Return the [X, Y] coordinate for the center point of the cell that contains the specified text.  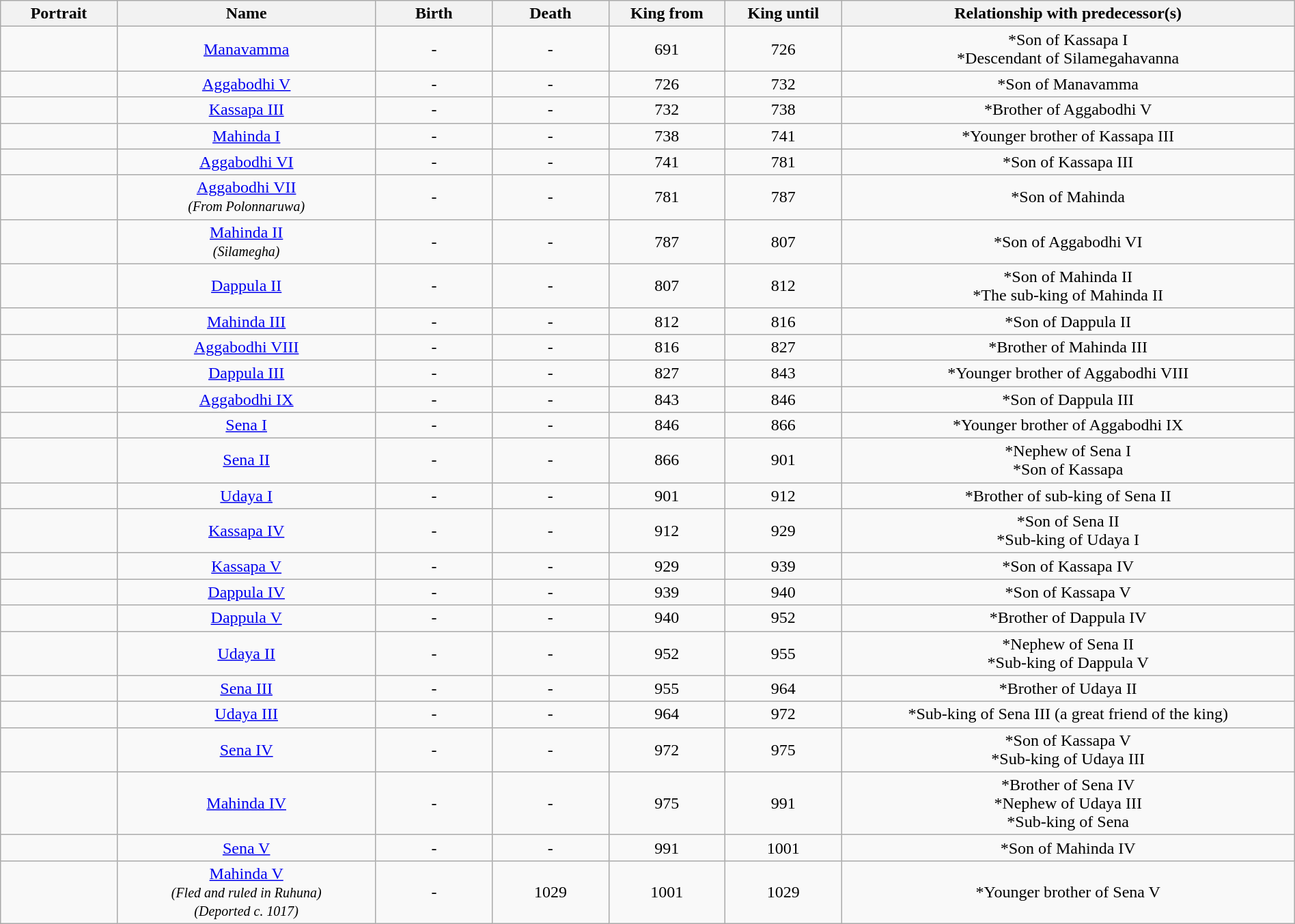
Portrait [59, 14]
Mahinda IV [246, 803]
*Son of Kassapa III [1068, 162]
Aggabodhi IX [246, 400]
Manavamma [246, 49]
Kassapa III [246, 110]
*Son of Manavamma [1068, 84]
Mahinda III [246, 321]
Name [246, 14]
Mahinda I [246, 136]
*Younger brother of Aggabodhi IX [1068, 425]
*Brother of Dappula IV [1068, 618]
Aggabodhi V [246, 84]
*Son of Aggabodhi VI [1068, 242]
*Younger brother of Sena V [1068, 892]
*Brother of Udaya II [1068, 688]
King until [783, 14]
691 [667, 49]
*Younger brother of Aggabodhi VIII [1068, 373]
Dappula III [246, 373]
Aggabodhi VII(From Polonnaruwa) [246, 197]
*Brother of Aggabodhi V [1068, 110]
Sena I [246, 425]
*Son of Kassapa V [1068, 592]
Sena IV [246, 750]
Relationship with predecessor(s) [1068, 14]
Kassapa IV [246, 531]
Dappula V [246, 618]
*Son of Mahinda [1068, 197]
Death [551, 14]
Udaya III [246, 714]
Dappula IV [246, 592]
*Son of Dappula III [1068, 400]
*Nephew of Sena II*Sub-king of Dappula V [1068, 653]
Sena III [246, 688]
Birth [434, 14]
Aggabodhi VI [246, 162]
*Son of Dappula II [1068, 321]
*Son of Mahinda IV [1068, 848]
*Sub-king of Sena III (a great friend of the king) [1068, 714]
*Brother of sub-king of Sena II [1068, 496]
*Nephew of Sena I*Son of Kassapa [1068, 460]
Udaya II [246, 653]
*Brother of Mahinda III [1068, 347]
Mahinda II(Silamegha) [246, 242]
*Son of Sena II*Sub-king of Udaya I [1068, 531]
*Son of Kassapa I*Descendant of Silamegahavanna [1068, 49]
Kassapa V [246, 566]
Aggabodhi VIII [246, 347]
Dappula II [246, 285]
*Son of Kassapa IV [1068, 566]
Udaya I [246, 496]
*Son of Kassapa V*Sub-king of Udaya III [1068, 750]
Sena V [246, 848]
Mahinda V(Fled and ruled in Ruhuna)(Deported c. 1017) [246, 892]
Sena II [246, 460]
*Son of Mahinda II*The sub-king of Mahinda II [1068, 285]
*Younger brother of Kassapa III [1068, 136]
King from [667, 14]
*Brother of Sena IV*Nephew of Udaya III*Sub-king of Sena [1068, 803]
